Detect which cell encompasses the target text, then output its [x, y] center coordinate. 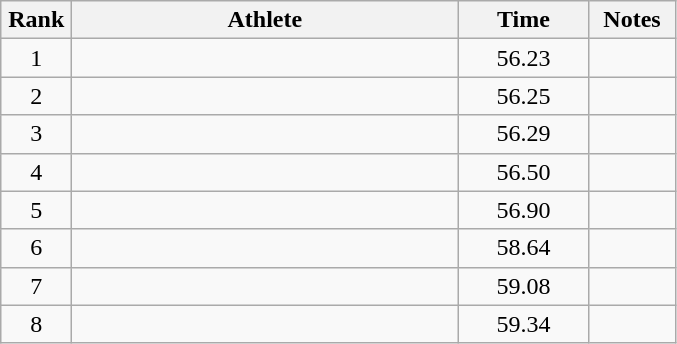
Athlete [265, 20]
59.08 [524, 286]
56.23 [524, 58]
59.34 [524, 324]
56.29 [524, 134]
56.25 [524, 96]
56.50 [524, 172]
Time [524, 20]
Rank [36, 20]
Notes [632, 20]
1 [36, 58]
56.90 [524, 210]
7 [36, 286]
3 [36, 134]
4 [36, 172]
58.64 [524, 248]
8 [36, 324]
5 [36, 210]
6 [36, 248]
2 [36, 96]
